Return the (X, Y) coordinate for the center point of the cell that contains the specified text.  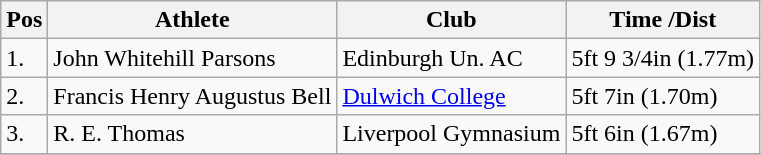
Edinburgh Un. AC (452, 58)
R. E. Thomas (192, 134)
1. (24, 58)
John Whitehill Parsons (192, 58)
5ft 6in (1.67m) (663, 134)
Liverpool Gymnasium (452, 134)
Club (452, 20)
5ft 9 3/4in (1.77m) (663, 58)
5ft 7in (1.70m) (663, 96)
3. (24, 134)
Time /Dist (663, 20)
Dulwich College (452, 96)
2. (24, 96)
Pos (24, 20)
Athlete (192, 20)
Francis Henry Augustus Bell (192, 96)
